From the cell containing the given text, extract its center point as (x, y) coordinate. 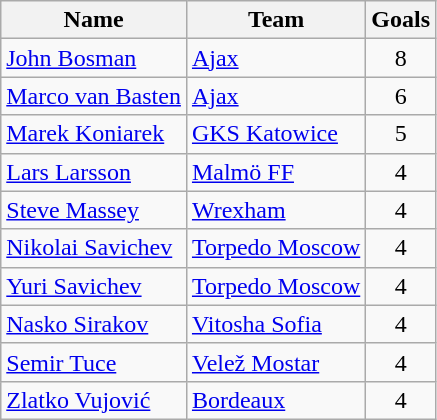
Nikolai Savichev (94, 248)
Vitosha Sofia (276, 324)
Velež Mostar (276, 362)
Lars Larsson (94, 172)
Name (94, 20)
Goals (401, 20)
8 (401, 58)
Marco van Basten (94, 96)
Yuri Savichev (94, 286)
Wrexham (276, 210)
Malmö FF (276, 172)
Team (276, 20)
John Bosman (94, 58)
Semir Tuce (94, 362)
GKS Katowice (276, 134)
Nasko Sirakov (94, 324)
Steve Massey (94, 210)
5 (401, 134)
6 (401, 96)
Bordeaux (276, 400)
Zlatko Vujović (94, 400)
Marek Koniarek (94, 134)
